Output the (X, Y) coordinate of the center of the cell containing the given text.  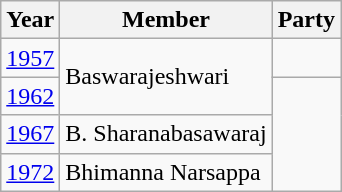
1962 (30, 96)
1972 (30, 172)
B. Sharanabasawaraj (166, 134)
Bhimanna Narsappa (166, 172)
Party (306, 20)
Baswarajeshwari (166, 77)
Year (30, 20)
1957 (30, 58)
1967 (30, 134)
Member (166, 20)
